Output the (X, Y) coordinate of the center of the cell containing the given text.  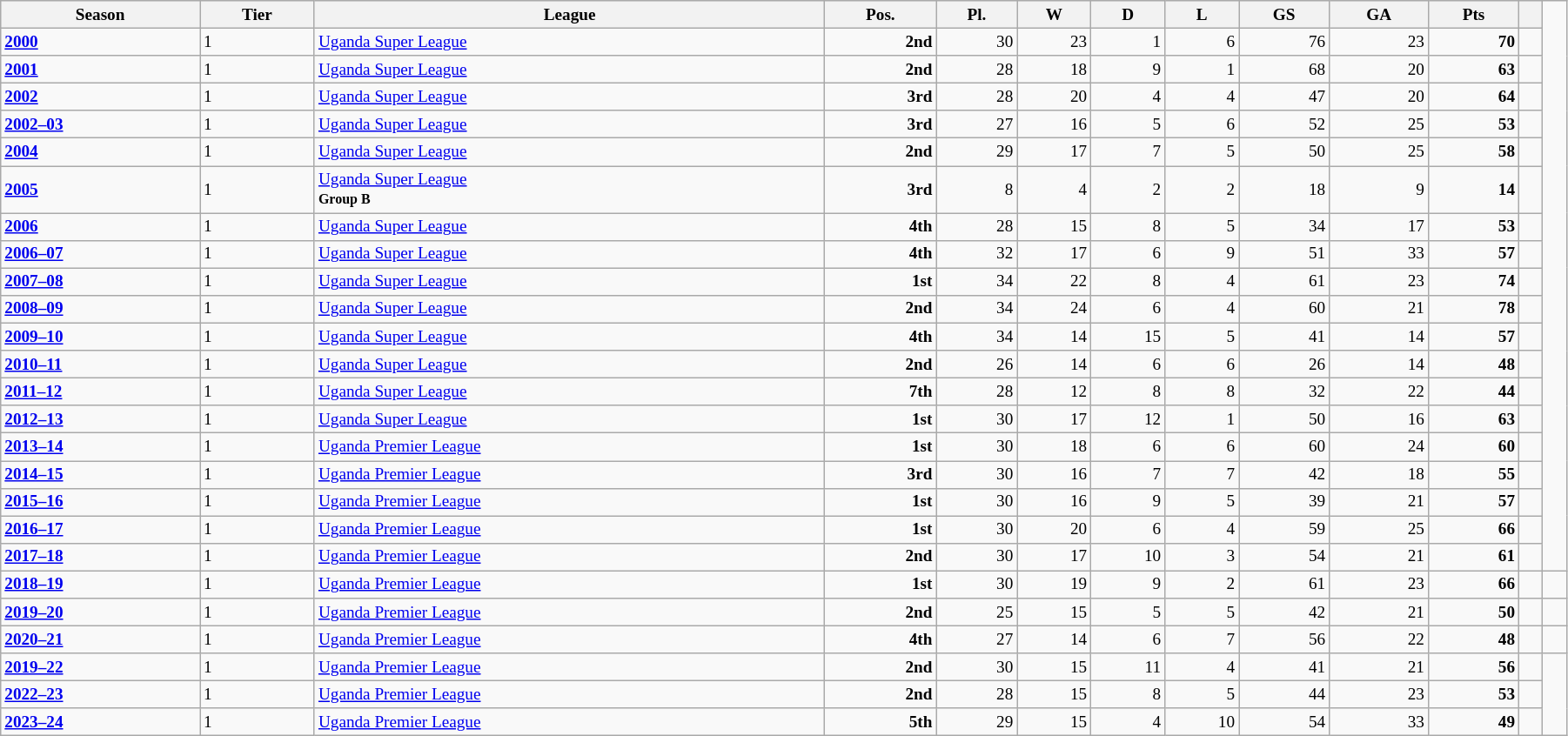
GS (1284, 15)
3 (1203, 557)
Uganda Super League Group B (569, 189)
2011–12 (101, 391)
47 (1284, 97)
Pts (1473, 15)
76 (1284, 42)
2005 (101, 189)
59 (1284, 530)
2015–16 (101, 502)
52 (1284, 124)
51 (1284, 254)
2023–24 (101, 722)
2002 (101, 97)
68 (1284, 70)
D (1128, 15)
58 (1473, 152)
2002–03 (101, 124)
W (1055, 15)
2014–15 (101, 474)
2013–14 (101, 447)
64 (1473, 97)
2018–19 (101, 585)
2016–17 (101, 530)
2006 (101, 227)
74 (1473, 282)
2020–21 (101, 639)
2012–13 (101, 419)
2019–20 (101, 612)
2022–23 (101, 694)
55 (1473, 474)
2010–11 (101, 365)
League (569, 15)
Pos. (881, 15)
2009–10 (101, 337)
Pl. (976, 15)
11 (1128, 667)
5th (881, 722)
2017–18 (101, 557)
2000 (101, 42)
L (1203, 15)
19 (1055, 585)
7th (881, 391)
2007–08 (101, 282)
GA (1379, 15)
39 (1284, 502)
70 (1473, 42)
78 (1473, 309)
2004 (101, 152)
2006–07 (101, 254)
Season (101, 15)
49 (1473, 722)
Tier (258, 15)
2019–22 (101, 667)
2001 (101, 70)
2008–09 (101, 309)
